Determine the [X, Y] coordinate at the center of the cell enclosing the given text.  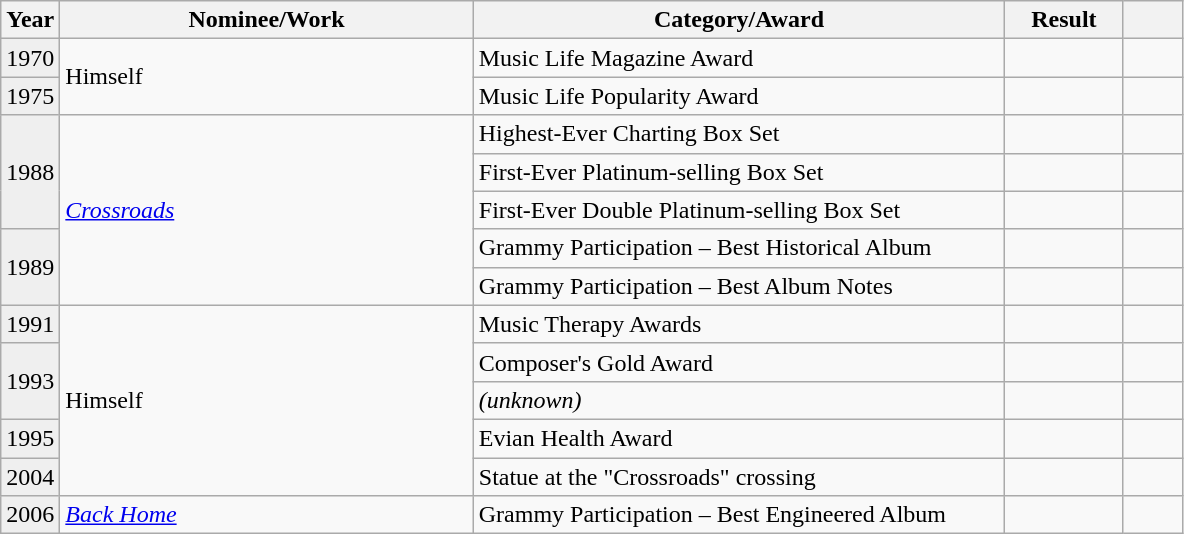
Music Life Magazine Award [739, 58]
(unknown) [739, 400]
Grammy Participation – Best Engineered Album [739, 515]
1970 [30, 58]
Category/Award [739, 20]
Evian Health Award [739, 438]
First-Ever Double Platinum-selling Box Set [739, 210]
Crossroads [266, 210]
Music Life Popularity Award [739, 96]
Nominee/Work [266, 20]
2006 [30, 515]
1975 [30, 96]
Year [30, 20]
1991 [30, 324]
1993 [30, 381]
2004 [30, 477]
Grammy Participation – Best Historical Album [739, 248]
1995 [30, 438]
Back Home [266, 515]
1988 [30, 172]
1989 [30, 267]
Composer's Gold Award [739, 362]
First-Ever Platinum-selling Box Set [739, 172]
Statue at the "Crossroads" crossing [739, 477]
Highest-Ever Charting Box Set [739, 134]
Grammy Participation – Best Album Notes [739, 286]
Music Therapy Awards [739, 324]
Result [1064, 20]
